For the text-containing cell, return its midpoint in (X, Y) coordinate format. 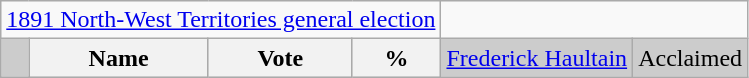
% (396, 58)
Name (119, 58)
Frederick Haultain (537, 58)
1891 North-West Territories general election (221, 20)
Vote (280, 58)
Acclaimed (690, 58)
